Detect which cell encompasses the target text, then output its (X, Y) center coordinate. 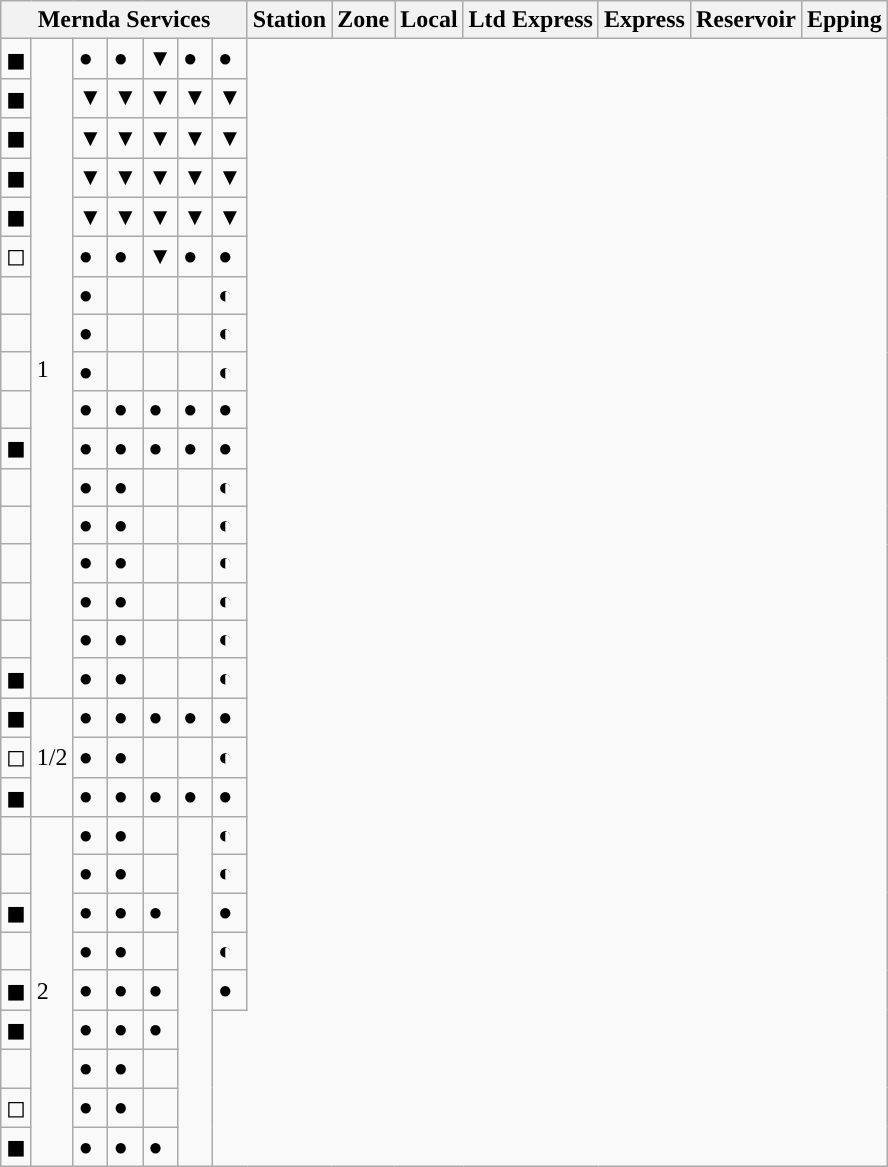
Reservoir (746, 20)
1 (52, 368)
Ltd Express (530, 20)
Station (289, 20)
Express (644, 20)
Mernda Services (124, 20)
2 (52, 992)
Local (429, 20)
1/2 (52, 758)
Zone (364, 20)
Epping (844, 20)
